Scan for the cell matching the given text and deliver its [X, Y] coordinate at center. 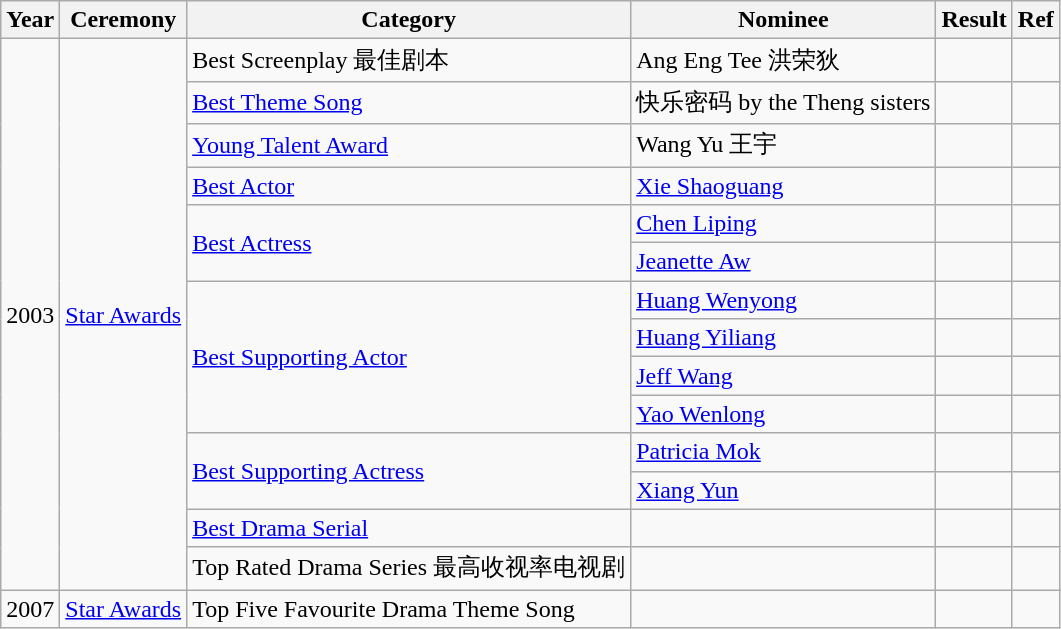
Nominee [784, 20]
Huang Wenyong [784, 300]
Result [974, 20]
Top Five Favourite Drama Theme Song [409, 609]
Category [409, 20]
Best Supporting Actress [409, 471]
Wang Yu 王宇 [784, 146]
Ref [1036, 20]
Huang Yiliang [784, 338]
Jeff Wang [784, 376]
Top Rated Drama Series 最高收视率电视剧 [409, 568]
Year [30, 20]
快乐密码 by the Theng sisters [784, 102]
Best Screenplay 最佳剧本 [409, 60]
Best Theme Song [409, 102]
Best Drama Serial [409, 528]
Ang Eng Tee 洪荣狄 [784, 60]
2003 [30, 314]
Jeanette Aw [784, 262]
Patricia Mok [784, 452]
Best Actor [409, 185]
Xie Shaoguang [784, 185]
Yao Wenlong [784, 414]
Best Supporting Actor [409, 357]
Young Talent Award [409, 146]
Ceremony [124, 20]
Xiang Yun [784, 490]
Chen Liping [784, 224]
2007 [30, 609]
Best Actress [409, 243]
